Return the [x, y] coordinate for the center point of the cell that contains the specified text.  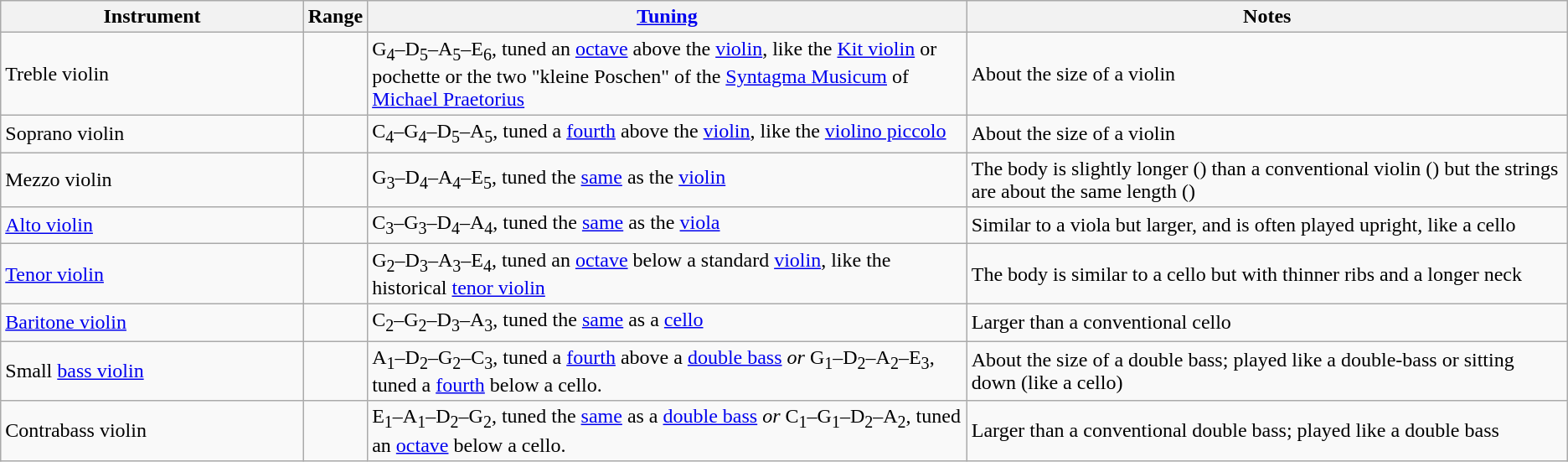
Soprano violin [152, 133]
Larger than a conventional double bass; played like a double bass [1266, 431]
Tuning [668, 17]
C2–G2–D3–A3, tuned the same as a cello [668, 322]
C3–G3–D4–A4, tuned the same as the viola [668, 226]
G3–D4–A4–E5, tuned the same as the violin [668, 179]
Small bass violin [152, 371]
Treble violin [152, 74]
Range [335, 17]
Instrument [152, 17]
Larger than a conventional cello [1266, 322]
The body is slightly longer () than a conventional violin () but the strings are about the same length () [1266, 179]
Baritone violin [152, 322]
E1–A1–D2–G2, tuned the same as a double bass or C1–G1–D2–A2, tuned an octave below a cello. [668, 431]
G2–D3–A3–E4, tuned an octave below a standard violin, like the historical tenor violin [668, 273]
Tenor violin [152, 273]
About the size of a double bass; played like a double-bass or sitting down (like a cello) [1266, 371]
Alto violin [152, 226]
A1–D2–G2–C3, tuned a fourth above a double bass or G1–D2–A2–E3, tuned a fourth below a cello. [668, 371]
Contrabass violin [152, 431]
C4–G4–D5–A5, tuned a fourth above the violin, like the violino piccolo [668, 133]
The body is similar to a cello but with thinner ribs and a longer neck [1266, 273]
Mezzo violin [152, 179]
Notes [1266, 17]
Similar to a viola but larger, and is often played upright, like a cello [1266, 226]
